From the cell containing the given text, extract its center point as (x, y) coordinate. 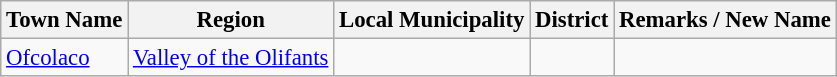
Valley of the Olifants (231, 58)
Local Municipality (432, 20)
Town Name (64, 20)
Region (231, 20)
Ofcolaco (64, 58)
District (572, 20)
Remarks / New Name (726, 20)
